Pinpoint the cell where the given text exists, returning its [X, Y] midpoint coordinate. 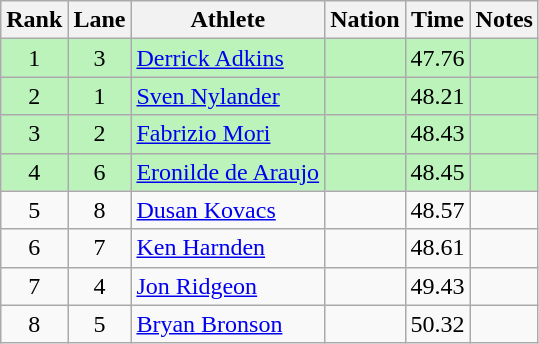
48.43 [438, 134]
Sven Nylander [228, 96]
Eronilde de Araujo [228, 172]
48.21 [438, 96]
48.45 [438, 172]
Lane [100, 20]
47.76 [438, 58]
Time [438, 20]
Rank [34, 20]
Bryan Bronson [228, 324]
50.32 [438, 324]
Derrick Adkins [228, 58]
48.57 [438, 210]
Jon Ridgeon [228, 286]
Ken Harnden [228, 248]
Nation [365, 20]
Dusan Kovacs [228, 210]
Notes [504, 20]
Fabrizio Mori [228, 134]
49.43 [438, 286]
48.61 [438, 248]
Athlete [228, 20]
